Detect which cell encompasses the target text, then output its (x, y) center coordinate. 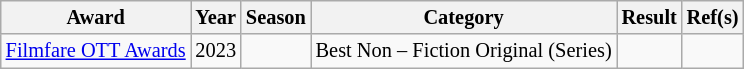
Category (464, 17)
Ref(s) (713, 17)
Best Non – Fiction Original (Series) (464, 51)
Filmfare OTT Awards (96, 51)
Result (650, 17)
Award (96, 17)
2023 (216, 51)
Season (276, 17)
Year (216, 17)
